Provide the (x, y) coordinate of the cell's center where the given text is located.  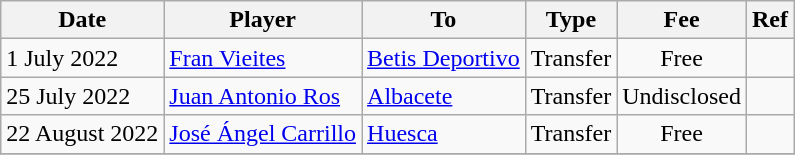
Date (82, 20)
Huesca (444, 134)
Fee (682, 20)
Player (263, 20)
1 July 2022 (82, 58)
Undisclosed (682, 96)
25 July 2022 (82, 96)
Type (571, 20)
Albacete (444, 96)
Betis Deportivo (444, 58)
To (444, 20)
Juan Antonio Ros (263, 96)
Fran Vieites (263, 58)
22 August 2022 (82, 134)
José Ángel Carrillo (263, 134)
Ref (770, 20)
